Return the [x, y] coordinate for the center point of the cell that contains the specified text.  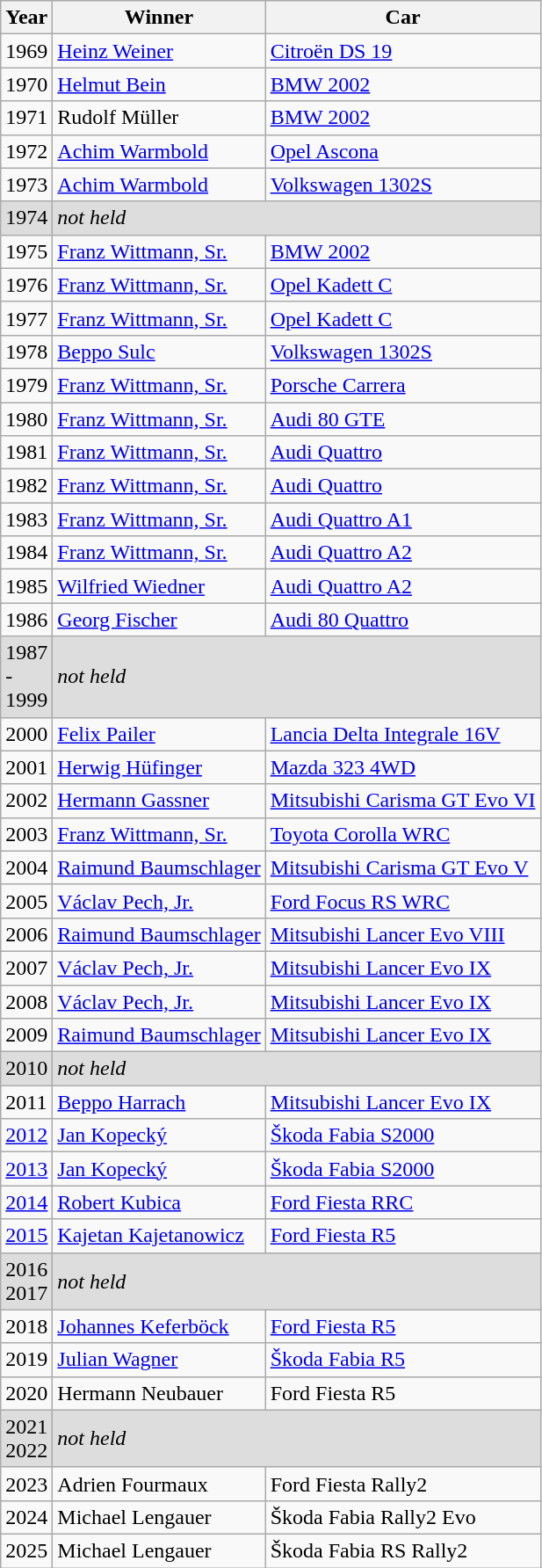
2019 [26, 1360]
1979 [26, 385]
2014 [26, 1202]
Mitsubishi Lancer Evo VIII [402, 934]
Opel Ascona [402, 151]
1969 [26, 51]
1970 [26, 84]
1987-1999 [26, 677]
Kajetan Kajetanowicz [159, 1236]
Toyota Corolla WRC [402, 834]
Georg Fischer [159, 620]
2011 [26, 1102]
2024 [26, 1517]
Adrien Fourmaux [159, 1484]
2025 [26, 1550]
Mitsubishi Carisma GT Evo V [402, 867]
1985 [26, 586]
Audi Quattro A1 [402, 519]
Ford Fiesta Rally2 [402, 1484]
Škoda Fabia Rally2 Evo [402, 1517]
1974 [26, 218]
2015 [26, 1236]
Porsche Carrera [402, 385]
1986 [26, 620]
2013 [26, 1169]
2004 [26, 867]
2008 [26, 1001]
Johannes Keferböck [159, 1326]
2010 [26, 1069]
Škoda Fabia RS Rally2 [402, 1550]
Beppo Sulc [159, 352]
1984 [26, 553]
Winner [159, 18]
Hermann Gassner [159, 801]
2007 [26, 968]
Ford Fiesta RRC [402, 1202]
Lancia Delta Integrale 16V [402, 734]
2006 [26, 934]
2001 [26, 767]
20212022 [26, 1438]
1971 [26, 118]
Robert Kubica [159, 1202]
2016 2017 [26, 1281]
1981 [26, 453]
1982 [26, 486]
2023 [26, 1484]
2012 [26, 1136]
Julian Wagner [159, 1360]
Mitsubishi Carisma GT Evo VI [402, 801]
Mazda 323 4WD [402, 767]
Škoda Fabia R5 [402, 1360]
Felix Pailer [159, 734]
Hermann Neubauer [159, 1393]
Beppo Harrach [159, 1102]
2003 [26, 834]
2018 [26, 1326]
1978 [26, 352]
1973 [26, 185]
Rudolf Müller [159, 118]
1977 [26, 318]
Citroën DS 19 [402, 51]
Helmut Bein [159, 84]
Car [402, 18]
Audi 80 Quattro [402, 620]
1980 [26, 419]
1975 [26, 251]
2000 [26, 734]
Ford Focus RS WRC [402, 901]
Year [26, 18]
2002 [26, 801]
Wilfried Wiedner [159, 586]
2009 [26, 1035]
Herwig Hüfinger [159, 767]
Audi 80 GTE [402, 419]
1972 [26, 151]
Heinz Weiner [159, 51]
1976 [26, 285]
1983 [26, 519]
2005 [26, 901]
2020 [26, 1393]
